Find where the given text appears and provide that cell's center as (X, Y) coordinate. 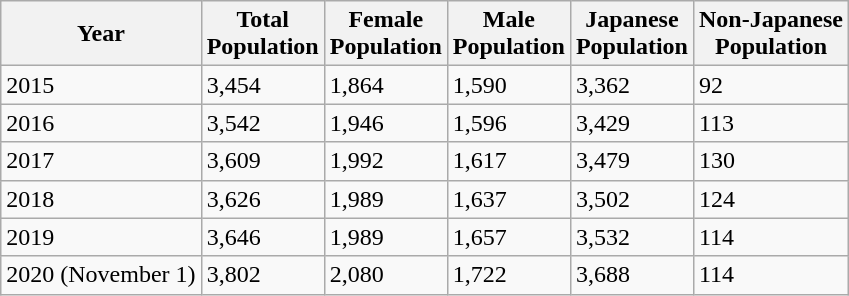
1,864 (386, 85)
3,542 (262, 123)
3,429 (632, 123)
92 (770, 85)
2018 (101, 199)
3,454 (262, 85)
1,722 (508, 275)
3,626 (262, 199)
1,946 (386, 123)
2019 (101, 237)
3,502 (632, 199)
1,596 (508, 123)
3,802 (262, 275)
Non-JapanesePopulation (770, 34)
3,532 (632, 237)
1,617 (508, 161)
TotalPopulation (262, 34)
3,688 (632, 275)
130 (770, 161)
3,609 (262, 161)
MalePopulation (508, 34)
FemalePopulation (386, 34)
JapanesePopulation (632, 34)
1,992 (386, 161)
2020 (November 1) (101, 275)
2017 (101, 161)
1,657 (508, 237)
2,080 (386, 275)
1,590 (508, 85)
124 (770, 199)
3,479 (632, 161)
2015 (101, 85)
2016 (101, 123)
3,646 (262, 237)
113 (770, 123)
1,637 (508, 199)
3,362 (632, 85)
Year (101, 34)
